Pinpoint the cell where the given text exists, returning its [X, Y] midpoint coordinate. 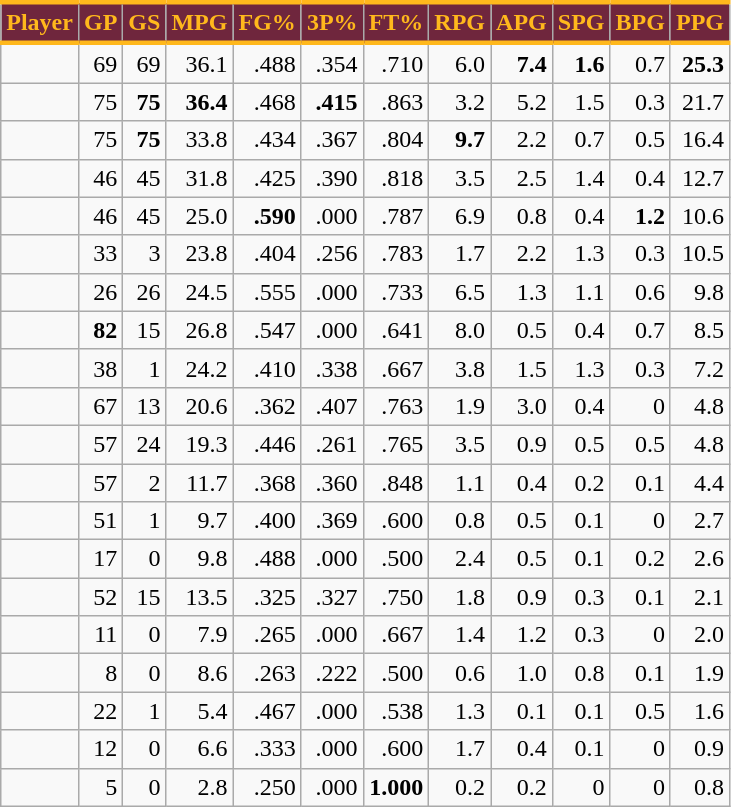
6.6 [200, 749]
10.6 [700, 216]
7.2 [700, 368]
82 [100, 330]
FG% [267, 22]
MPG [200, 22]
.410 [267, 368]
FT% [396, 22]
.333 [267, 749]
19.3 [200, 444]
1.8 [460, 597]
.467 [267, 711]
26.8 [200, 330]
8.6 [200, 673]
.250 [267, 787]
11 [100, 635]
2 [144, 483]
8 [100, 673]
3 [144, 254]
.425 [267, 178]
.765 [396, 444]
.362 [267, 406]
.390 [332, 178]
.710 [396, 63]
8.5 [700, 330]
2.6 [700, 559]
67 [100, 406]
.360 [332, 483]
.354 [332, 63]
.261 [332, 444]
2.0 [700, 635]
2.4 [460, 559]
.763 [396, 406]
.733 [396, 292]
.367 [332, 140]
RPG [460, 22]
.407 [332, 406]
51 [100, 521]
.222 [332, 673]
.538 [396, 711]
.783 [396, 254]
.265 [267, 635]
23.8 [200, 254]
33 [100, 254]
.368 [267, 483]
12 [100, 749]
.787 [396, 216]
.434 [267, 140]
3.0 [522, 406]
13 [144, 406]
2.7 [700, 521]
.848 [396, 483]
.750 [396, 597]
52 [100, 597]
6.9 [460, 216]
11.7 [200, 483]
.863 [396, 102]
BPG [640, 22]
.590 [267, 216]
38 [100, 368]
.369 [332, 521]
4.4 [700, 483]
16.4 [700, 140]
.256 [332, 254]
12.7 [700, 178]
Player [40, 22]
10.5 [700, 254]
.263 [267, 673]
.404 [267, 254]
5 [100, 787]
PPG [700, 22]
2.8 [200, 787]
7.9 [200, 635]
36.1 [200, 63]
25.3 [700, 63]
5.4 [200, 711]
2.5 [522, 178]
6.5 [460, 292]
APG [522, 22]
.641 [396, 330]
.446 [267, 444]
.547 [267, 330]
3P% [332, 22]
21.7 [700, 102]
8.0 [460, 330]
.325 [267, 597]
36.4 [200, 102]
GS [144, 22]
24 [144, 444]
3.8 [460, 368]
31.8 [200, 178]
7.4 [522, 63]
.555 [267, 292]
.338 [332, 368]
2.1 [700, 597]
5.2 [522, 102]
.818 [396, 178]
.415 [332, 102]
.327 [332, 597]
1.000 [396, 787]
33.8 [200, 140]
17 [100, 559]
24.5 [200, 292]
1.0 [522, 673]
3.2 [460, 102]
24.2 [200, 368]
25.0 [200, 216]
.400 [267, 521]
GP [100, 22]
SPG [581, 22]
13.5 [200, 597]
.468 [267, 102]
.804 [396, 140]
20.6 [200, 406]
6.0 [460, 63]
22 [100, 711]
